Find where the given text appears and provide that cell's center as (X, Y) coordinate. 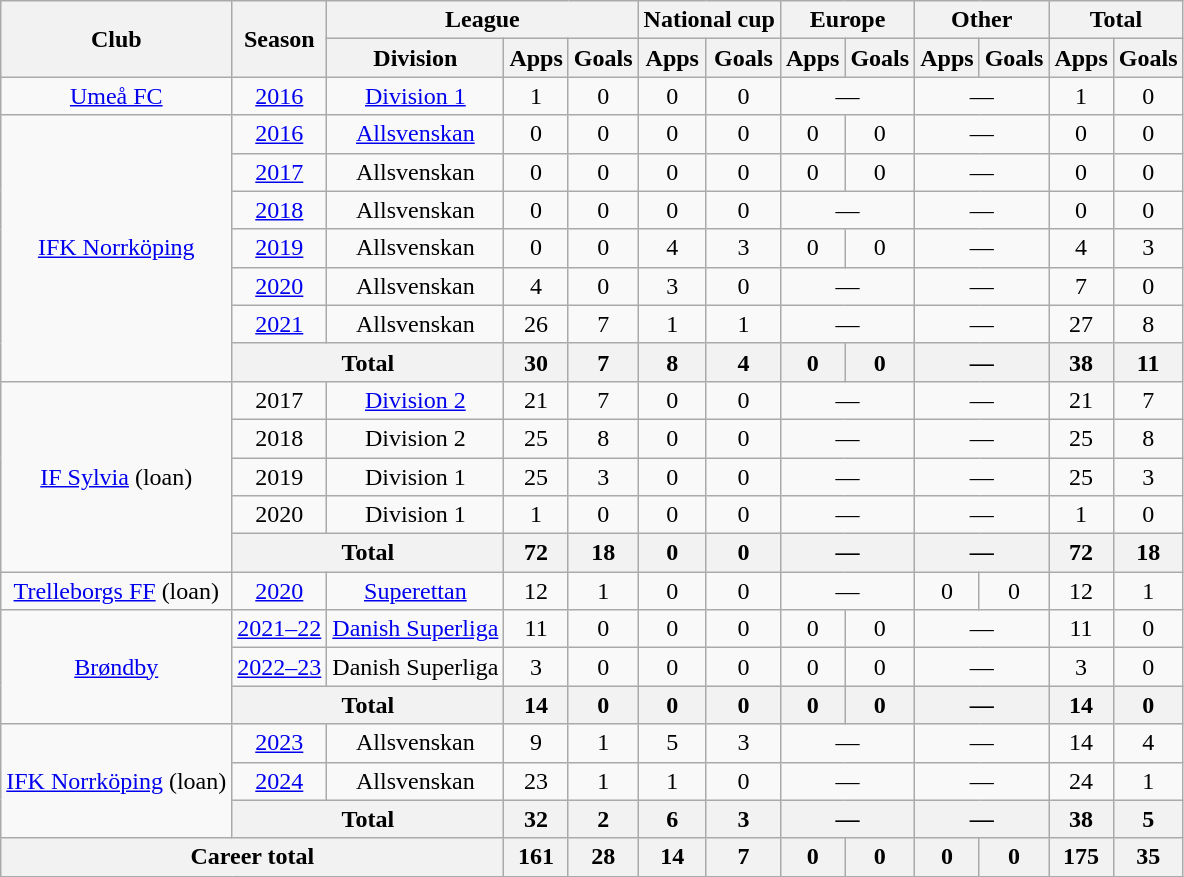
Europe (847, 20)
Season (280, 39)
Superettan (416, 591)
2021–22 (280, 629)
32 (536, 819)
2 (603, 819)
IF Sylvia (loan) (116, 476)
28 (603, 857)
6 (672, 819)
Division (416, 58)
2022–23 (280, 667)
IFK Norrköping (116, 248)
2023 (280, 743)
26 (536, 324)
Other (982, 20)
35 (1148, 857)
Umeå FC (116, 96)
2024 (280, 781)
Career total (252, 857)
League (482, 20)
9 (536, 743)
161 (536, 857)
2021 (280, 324)
30 (536, 362)
National cup (709, 20)
24 (1081, 781)
23 (536, 781)
Brøndby (116, 667)
27 (1081, 324)
Trelleborgs FF (loan) (116, 591)
175 (1081, 857)
IFK Norrköping (loan) (116, 781)
Club (116, 39)
